From the cell containing the given text, extract its center point as (x, y) coordinate. 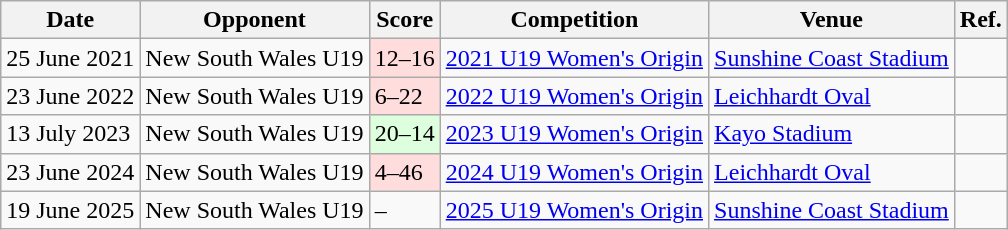
23 June 2024 (70, 172)
Kayo Stadium (832, 134)
2022 U19 Women's Origin (574, 96)
23 June 2022 (70, 96)
2023 U19 Women's Origin (574, 134)
Opponent (254, 20)
4–46 (404, 172)
2021 U19 Women's Origin (574, 58)
Score (404, 20)
Ref. (980, 20)
Venue (832, 20)
Competition (574, 20)
25 June 2021 (70, 58)
– (404, 210)
20–14 (404, 134)
Date (70, 20)
13 July 2023 (70, 134)
2025 U19 Women's Origin (574, 210)
2024 U19 Women's Origin (574, 172)
12–16 (404, 58)
6–22 (404, 96)
19 June 2025 (70, 210)
